Pinpoint the cell where the given text exists, returning its (x, y) midpoint coordinate. 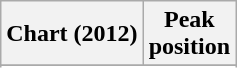
Peakposition (189, 34)
Chart (2012) (72, 34)
